Return [x, y] of the center of cell containing provided text 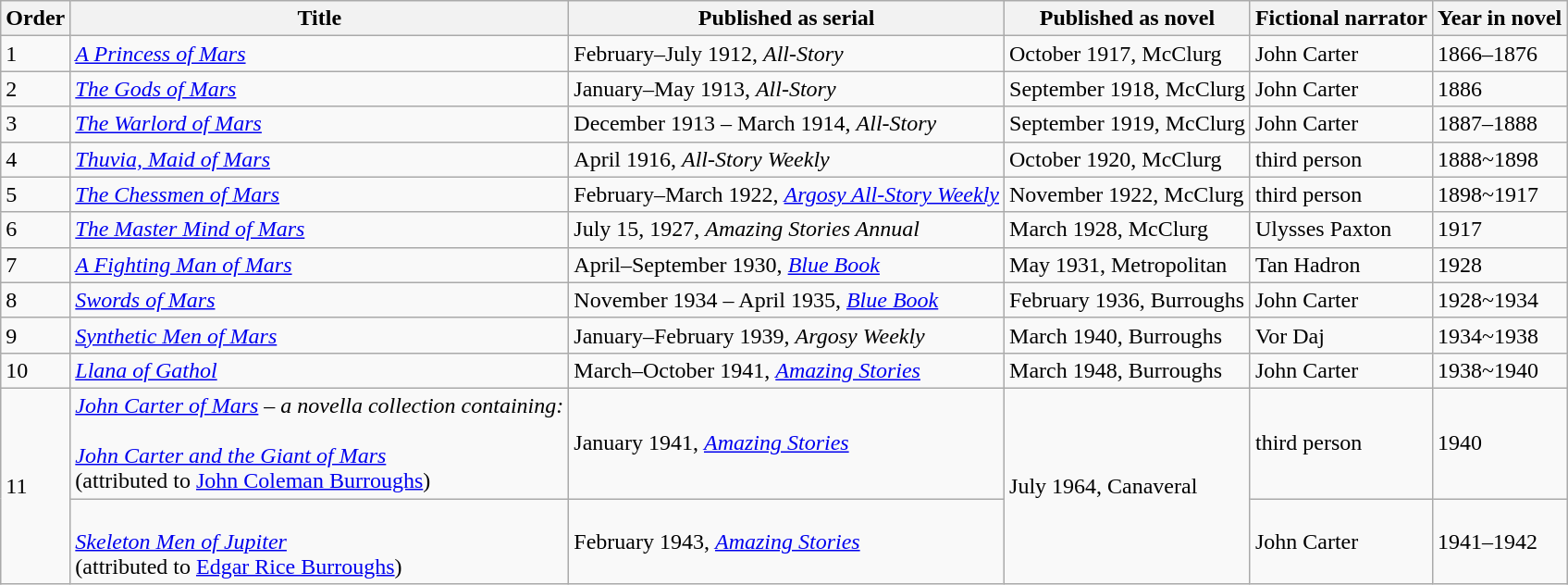
January–May 1913, All-Story [786, 89]
1886 [1499, 89]
Published as serial [786, 19]
Order [35, 19]
The Warlord of Mars [320, 124]
April–September 1930, Blue Book [786, 265]
1 [35, 54]
September 1919, McClurg [1128, 124]
Swords of Mars [320, 300]
The Master Mind of Mars [320, 230]
Synthetic Men of Mars [320, 335]
December 1913 – March 1914, All-Story [786, 124]
1888~1898 [1499, 159]
1940 [1499, 442]
Llana of Gathol [320, 370]
1866–1876 [1499, 54]
8 [35, 300]
February 1936, Burroughs [1128, 300]
A Princess of Mars [320, 54]
Published as novel [1128, 19]
1928 [1499, 265]
1934~1938 [1499, 335]
January–February 1939, Argosy Weekly [786, 335]
November 1934 – April 1935, Blue Book [786, 300]
February–July 1912, All-Story [786, 54]
Year in novel [1499, 19]
3 [35, 124]
1917 [1499, 230]
Fictional narrator [1341, 19]
Skeleton Men of Jupiter (attributed to Edgar Rice Burroughs) [320, 541]
March–October 1941, Amazing Stories [786, 370]
6 [35, 230]
Thuvia, Maid of Mars [320, 159]
5 [35, 194]
1938~1940 [1499, 370]
10 [35, 370]
2 [35, 89]
1887–1888 [1499, 124]
April 1916, All-Story Weekly [786, 159]
11 [35, 485]
1898~1917 [1499, 194]
October 1917, McClurg [1128, 54]
4 [35, 159]
Ulysses Paxton [1341, 230]
7 [35, 265]
The Gods of Mars [320, 89]
January 1941, Amazing Stories [786, 442]
July 15, 1927, Amazing Stories Annual [786, 230]
February 1943, Amazing Stories [786, 541]
Tan Hadron [1341, 265]
November 1922, McClurg [1128, 194]
Title [320, 19]
March 1928, McClurg [1128, 230]
A Fighting Man of Mars [320, 265]
March 1948, Burroughs [1128, 370]
March 1940, Burroughs [1128, 335]
9 [35, 335]
1941–1942 [1499, 541]
September 1918, McClurg [1128, 89]
John Carter of Mars – a novella collection containing: John Carter and the Giant of Mars (attributed to John Coleman Burroughs) [320, 442]
May 1931, Metropolitan [1128, 265]
Vor Daj [1341, 335]
February–March 1922, Argosy All-Story Weekly [786, 194]
July 1964, Canaveral [1128, 485]
1928~1934 [1499, 300]
October 1920, McClurg [1128, 159]
The Chessmen of Mars [320, 194]
